Return (x, y) of the center of cell containing provided text 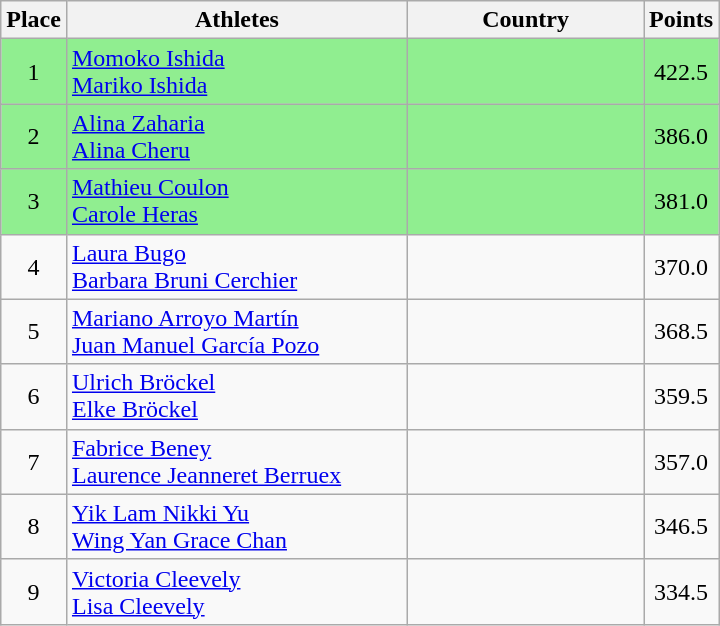
7 (34, 462)
5 (34, 332)
Place (34, 20)
Fabrice BeneyLaurence Jeanneret Berruex (236, 462)
Momoko IshidaMariko Ishida (236, 72)
2 (34, 136)
Athletes (236, 20)
381.0 (682, 202)
Victoria CleevelyLisa Cleevely (236, 592)
422.5 (682, 72)
346.5 (682, 526)
370.0 (682, 266)
Alina ZahariaAlina Cheru (236, 136)
Laura BugoBarbara Bruni Cerchier (236, 266)
3 (34, 202)
386.0 (682, 136)
8 (34, 526)
6 (34, 396)
Country (526, 20)
368.5 (682, 332)
1 (34, 72)
334.5 (682, 592)
4 (34, 266)
Points (682, 20)
359.5 (682, 396)
357.0 (682, 462)
Ulrich BröckelElke Bröckel (236, 396)
9 (34, 592)
Yik Lam Nikki YuWing Yan Grace Chan (236, 526)
Mariano Arroyo MartínJuan Manuel García Pozo (236, 332)
Mathieu CoulonCarole Heras (236, 202)
